Scan for the cell matching the given text and deliver its (x, y) coordinate at center. 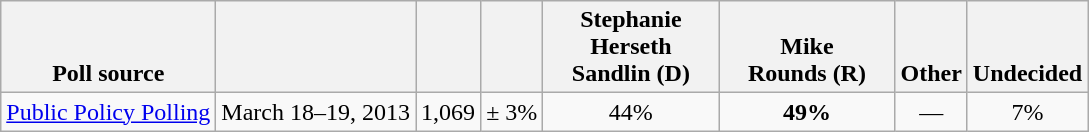
Other (931, 47)
44% (631, 112)
1,069 (448, 112)
March 18–19, 2013 (316, 112)
Public Policy Polling (108, 112)
Poll source (108, 47)
MikeRounds (R) (807, 47)
Stephanie HersethSandlin (D) (631, 47)
49% (807, 112)
Undecided (1027, 47)
— (931, 112)
± 3% (512, 112)
7% (1027, 112)
